Capture the cell that displays the provided text and extract its (x, y) central coordinate. 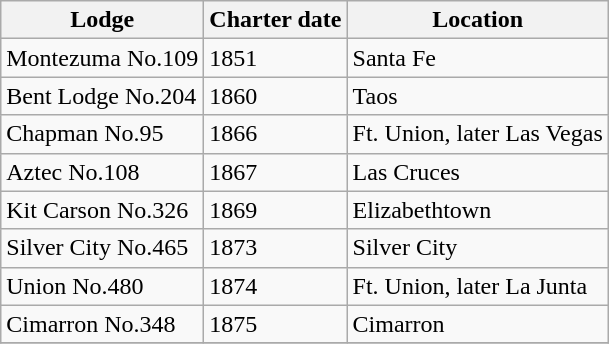
Elizabethtown (478, 210)
Location (478, 20)
Ft. Union, later Las Vegas (478, 134)
Cimarron (478, 324)
Cimarron No.348 (102, 324)
Las Cruces (478, 172)
Union No.480 (102, 286)
Ft. Union, later La Junta (478, 286)
1866 (276, 134)
Aztec No.108 (102, 172)
Taos (478, 96)
Bent Lodge No.204 (102, 96)
1867 (276, 172)
1873 (276, 248)
1874 (276, 286)
Silver City No.465 (102, 248)
Montezuma No.109 (102, 58)
1875 (276, 324)
1851 (276, 58)
1869 (276, 210)
Kit Carson No.326 (102, 210)
1860 (276, 96)
Charter date (276, 20)
Santa Fe (478, 58)
Chapman No.95 (102, 134)
Lodge (102, 20)
Silver City (478, 248)
